Determine the (X, Y) coordinate at the center of the cell enclosing the given text.  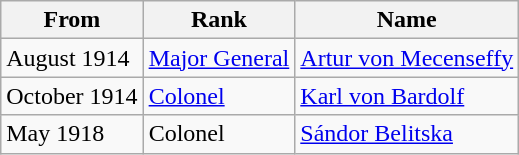
August 1914 (72, 58)
Artur von Mecenseffy (407, 58)
Sándor Belitska (407, 134)
Rank (219, 20)
Karl von Bardolf (407, 96)
Major General (219, 58)
October 1914 (72, 96)
From (72, 20)
Name (407, 20)
May 1918 (72, 134)
